Provide the [x, y] coordinate of the cell's center where the given text is located.  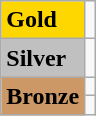
Bronze [43, 96]
Silver [43, 58]
Gold [43, 20]
